Search for the cell housing the specified text and yield its [x, y] center coordinate. 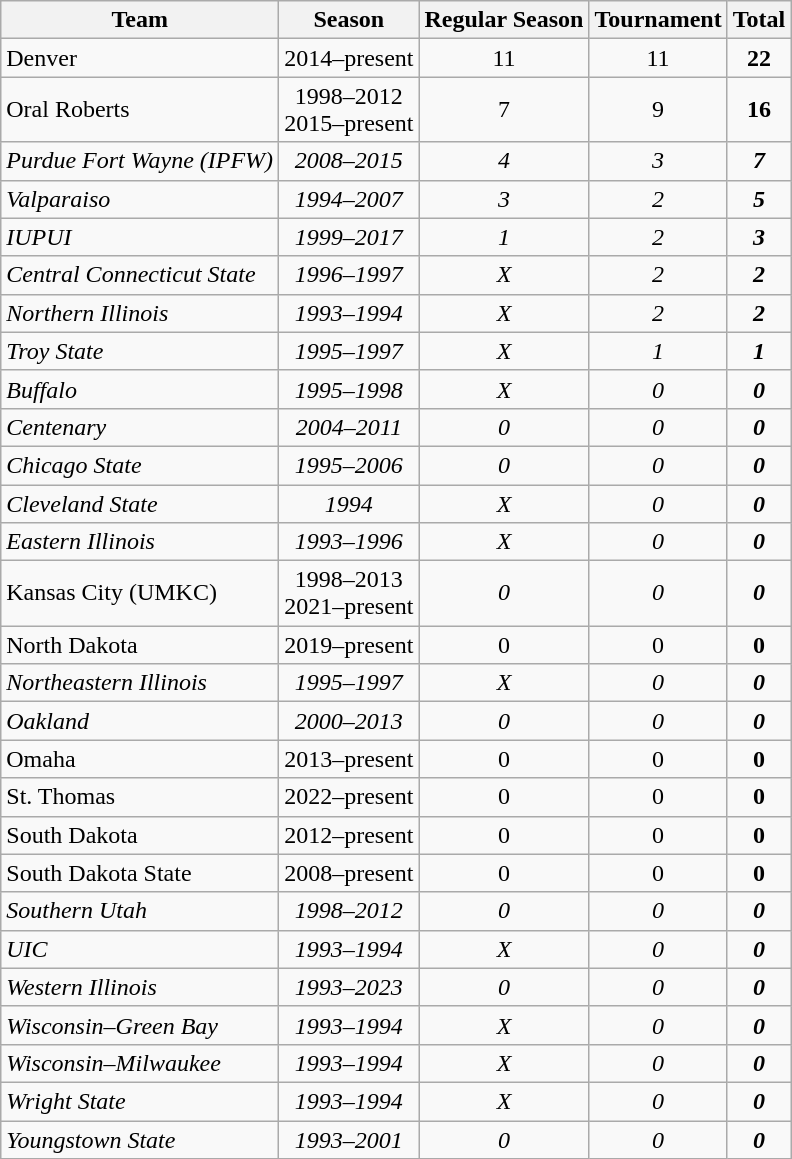
Wisconsin–Milwaukee [140, 1063]
South Dakota [140, 835]
1994 [349, 503]
Northern Illinois [140, 313]
Season [349, 20]
2008–present [349, 873]
1998–20132021–present [349, 594]
Regular Season [504, 20]
Buffalo [140, 389]
Southern Utah [140, 911]
9 [658, 110]
22 [759, 58]
Chicago State [140, 465]
1999–2017 [349, 237]
Northeastern Illinois [140, 683]
Western Illinois [140, 987]
1993–1996 [349, 542]
1994–2007 [349, 199]
UIC [140, 949]
Total [759, 20]
1995–2006 [349, 465]
2008–2015 [349, 161]
1998–20122015–present [349, 110]
Eastern Illinois [140, 542]
16 [759, 110]
1998–2012 [349, 911]
2019–present [349, 645]
Troy State [140, 351]
Youngstown State [140, 1139]
South Dakota State [140, 873]
Wright State [140, 1101]
Purdue Fort Wayne (IPFW) [140, 161]
Oakland [140, 721]
Central Connecticut State [140, 275]
Kansas City (UMKC) [140, 594]
2013–present [349, 759]
4 [504, 161]
North Dakota [140, 645]
5 [759, 199]
Oral Roberts [140, 110]
1996–1997 [349, 275]
Cleveland State [140, 503]
Valparaiso [140, 199]
St. Thomas [140, 797]
1993–2001 [349, 1139]
2022–present [349, 797]
2004–2011 [349, 427]
Wisconsin–Green Bay [140, 1025]
IUPUI [140, 237]
2014–present [349, 58]
Team [140, 20]
Omaha [140, 759]
1995–1998 [349, 389]
2012–present [349, 835]
Tournament [658, 20]
Denver [140, 58]
Centenary [140, 427]
2000–2013 [349, 721]
1993–2023 [349, 987]
